Locate the cell with the specified text and output its [X, Y] center coordinate. 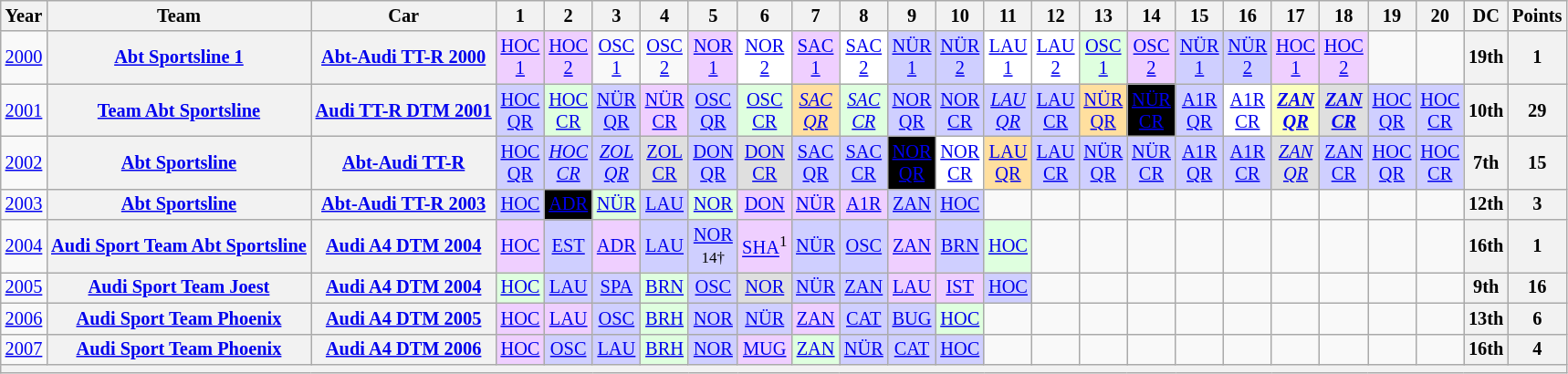
IST [960, 287]
SAC1 [816, 57]
Audi A4 DTM 2005 [403, 318]
10th [1486, 110]
11 [1008, 16]
BUG [913, 318]
2003 [24, 204]
14 [1152, 16]
17 [1296, 16]
Points [1537, 16]
8 [863, 16]
Team Abt Sportsline [179, 110]
2 [568, 16]
13 [1103, 16]
NOR14† [713, 246]
OSCCR [765, 110]
18 [1343, 16]
Audi TT-R DTM 2001 [403, 110]
Audi Sport Team Joest [179, 287]
Audi Sport Team Abt Sportsline [179, 246]
12 [1056, 16]
LAU2 [1056, 57]
Abt-Audi TT-R 2003 [403, 204]
DC [1486, 16]
2002 [24, 162]
12th [1486, 204]
13th [1486, 318]
NOR1 [713, 57]
EST [568, 246]
ZOLCR [664, 162]
Team [179, 16]
2005 [24, 287]
2006 [24, 318]
Abt-Audi TT-R [403, 162]
2007 [24, 349]
7th [1486, 162]
20 [1440, 16]
2000 [24, 57]
Car [403, 16]
DONQR [713, 162]
SPA [617, 287]
Abt Sportsline 1 [179, 57]
DONCR [765, 162]
A1R [863, 204]
19th [1486, 57]
10 [960, 16]
2001 [24, 110]
MUG [765, 349]
DON [765, 204]
19 [1393, 16]
ZOLQR [617, 162]
5 [713, 16]
9 [913, 16]
NOR2 [765, 57]
Audi A4 DTM 2006 [403, 349]
2004 [24, 246]
SAC2 [863, 57]
SHA1 [765, 246]
7 [816, 16]
LAU1 [1008, 57]
9th [1486, 287]
29 [1537, 110]
OSCQR [713, 110]
Abt-Audi TT-R 2000 [403, 57]
Year [24, 16]
